From the cell containing the given text, extract its center point as (x, y) coordinate. 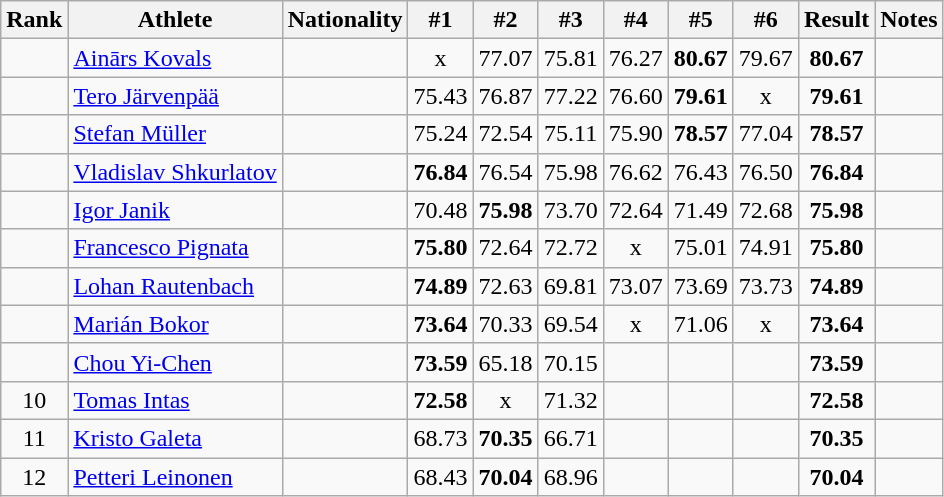
Lohan Rautenbach (175, 286)
77.22 (570, 96)
75.90 (636, 134)
77.04 (766, 134)
#3 (570, 20)
75.81 (570, 58)
72.54 (506, 134)
68.96 (570, 477)
71.32 (570, 400)
76.62 (636, 172)
76.27 (636, 58)
73.70 (570, 210)
70.15 (570, 362)
Tomas Intas (175, 400)
68.43 (440, 477)
10 (34, 400)
Nationality (345, 20)
Ainārs Kovals (175, 58)
72.72 (570, 248)
Stefan Müller (175, 134)
76.54 (506, 172)
Kristo Galeta (175, 438)
69.54 (570, 324)
77.07 (506, 58)
75.01 (700, 248)
#6 (766, 20)
12 (34, 477)
73.07 (636, 286)
73.69 (700, 286)
#1 (440, 20)
79.67 (766, 58)
69.81 (570, 286)
Rank (34, 20)
75.24 (440, 134)
Francesco Pignata (175, 248)
Notes (909, 20)
76.50 (766, 172)
Igor Janik (175, 210)
Athlete (175, 20)
#4 (636, 20)
#5 (700, 20)
65.18 (506, 362)
72.68 (766, 210)
75.43 (440, 96)
Result (836, 20)
68.73 (440, 438)
Tero Järvenpää (175, 96)
76.87 (506, 96)
Petteri Leinonen (175, 477)
72.63 (506, 286)
Vladislav Shkurlatov (175, 172)
75.11 (570, 134)
66.71 (570, 438)
73.73 (766, 286)
Marián Bokor (175, 324)
71.49 (700, 210)
11 (34, 438)
70.48 (440, 210)
76.43 (700, 172)
71.06 (700, 324)
74.91 (766, 248)
Chou Yi-Chen (175, 362)
76.60 (636, 96)
#2 (506, 20)
70.33 (506, 324)
